Locate the cell with the specified text and output its [x, y] center coordinate. 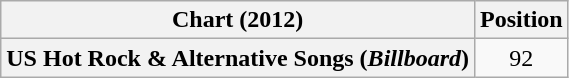
Chart (2012) [238, 20]
US Hot Rock & Alternative Songs (Billboard) [238, 58]
Position [521, 20]
92 [521, 58]
